Search for the cell housing the specified text and yield its [X, Y] center coordinate. 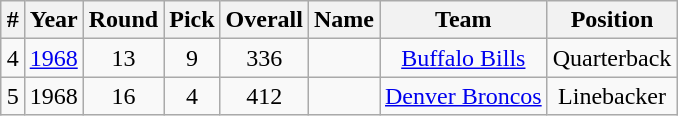
Quarterback [612, 58]
336 [264, 58]
5 [12, 96]
Round [123, 20]
Team [464, 20]
412 [264, 96]
# [12, 20]
Pick [192, 20]
Position [612, 20]
Overall [264, 20]
Linebacker [612, 96]
9 [192, 58]
13 [123, 58]
Year [54, 20]
16 [123, 96]
Name [344, 20]
Buffalo Bills [464, 58]
Denver Broncos [464, 96]
